For the text-containing cell, return its midpoint in [x, y] coordinate format. 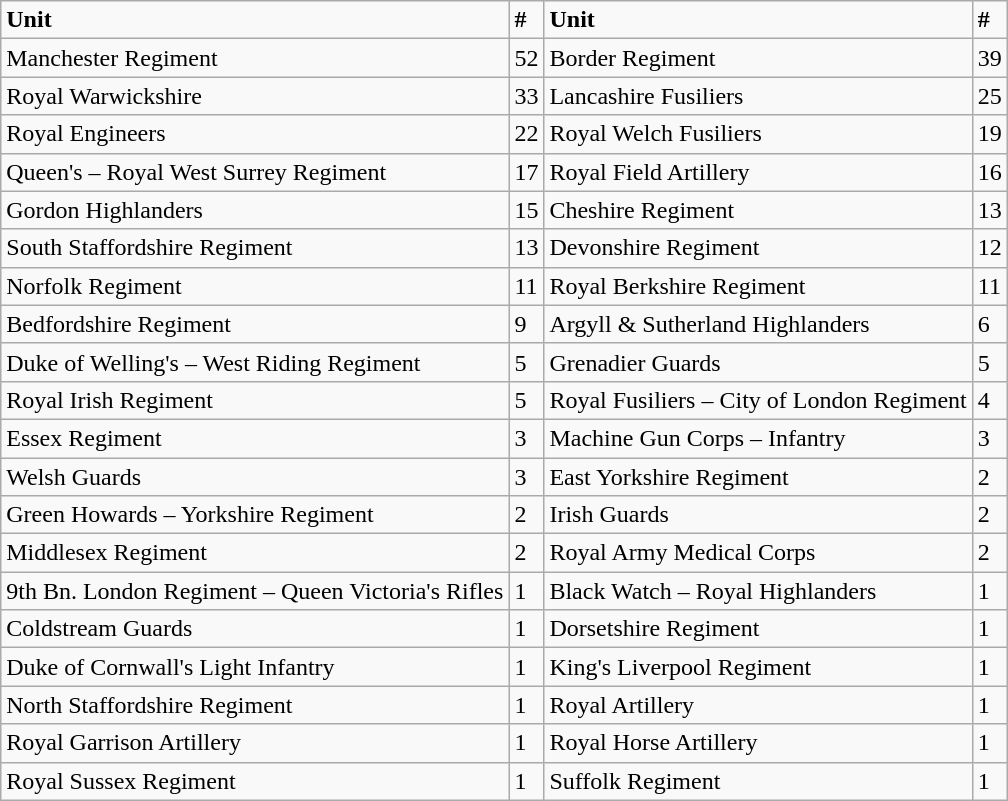
Gordon Highlanders [255, 210]
Machine Gun Corps – Infantry [758, 438]
16 [990, 172]
Border Regiment [758, 58]
North Staffordshire Regiment [255, 705]
Middlesex Regiment [255, 553]
19 [990, 134]
Suffolk Regiment [758, 781]
Grenadier Guards [758, 362]
52 [526, 58]
East Yorkshire Regiment [758, 477]
Dorsetshire Regiment [758, 629]
Manchester Regiment [255, 58]
Royal Garrison Artillery [255, 743]
Royal Fusiliers – City of London Regiment [758, 400]
Argyll & Sutherland Highlanders [758, 324]
9th Bn. London Regiment – Queen Victoria's Rifles [255, 591]
Queen's – Royal West Surrey Regiment [255, 172]
Royal Warwickshire [255, 96]
33 [526, 96]
Royal Artillery [758, 705]
Duke of Cornwall's Light Infantry [255, 667]
Royal Welch Fusiliers [758, 134]
4 [990, 400]
Welsh Guards [255, 477]
Royal Horse Artillery [758, 743]
Green Howards – Yorkshire Regiment [255, 515]
Essex Regiment [255, 438]
Coldstream Guards [255, 629]
Royal Army Medical Corps [758, 553]
6 [990, 324]
Cheshire Regiment [758, 210]
King's Liverpool Regiment [758, 667]
17 [526, 172]
Bedfordshire Regiment [255, 324]
Royal Engineers [255, 134]
South Staffordshire Regiment [255, 248]
Royal Field Artillery [758, 172]
22 [526, 134]
Duke of Welling's – West Riding Regiment [255, 362]
12 [990, 248]
Devonshire Regiment [758, 248]
39 [990, 58]
Royal Sussex Regiment [255, 781]
Royal Berkshire Regiment [758, 286]
9 [526, 324]
Black Watch – Royal Highlanders [758, 591]
15 [526, 210]
Norfolk Regiment [255, 286]
Irish Guards [758, 515]
Lancashire Fusiliers [758, 96]
25 [990, 96]
Royal Irish Regiment [255, 400]
